Extract the (X, Y) coordinate from the center of the cell holding the provided text.  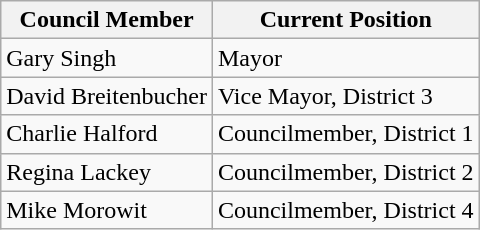
Regina Lackey (107, 172)
Councilmember, District 2 (346, 172)
Charlie Halford (107, 134)
Councilmember, District 1 (346, 134)
Gary Singh (107, 58)
Current Position (346, 20)
Mayor (346, 58)
David Breitenbucher (107, 96)
Vice Mayor, District 3 (346, 96)
Council Member (107, 20)
Councilmember, District 4 (346, 210)
Mike Morowit (107, 210)
